Search for the cell housing the specified text and yield its (X, Y) center coordinate. 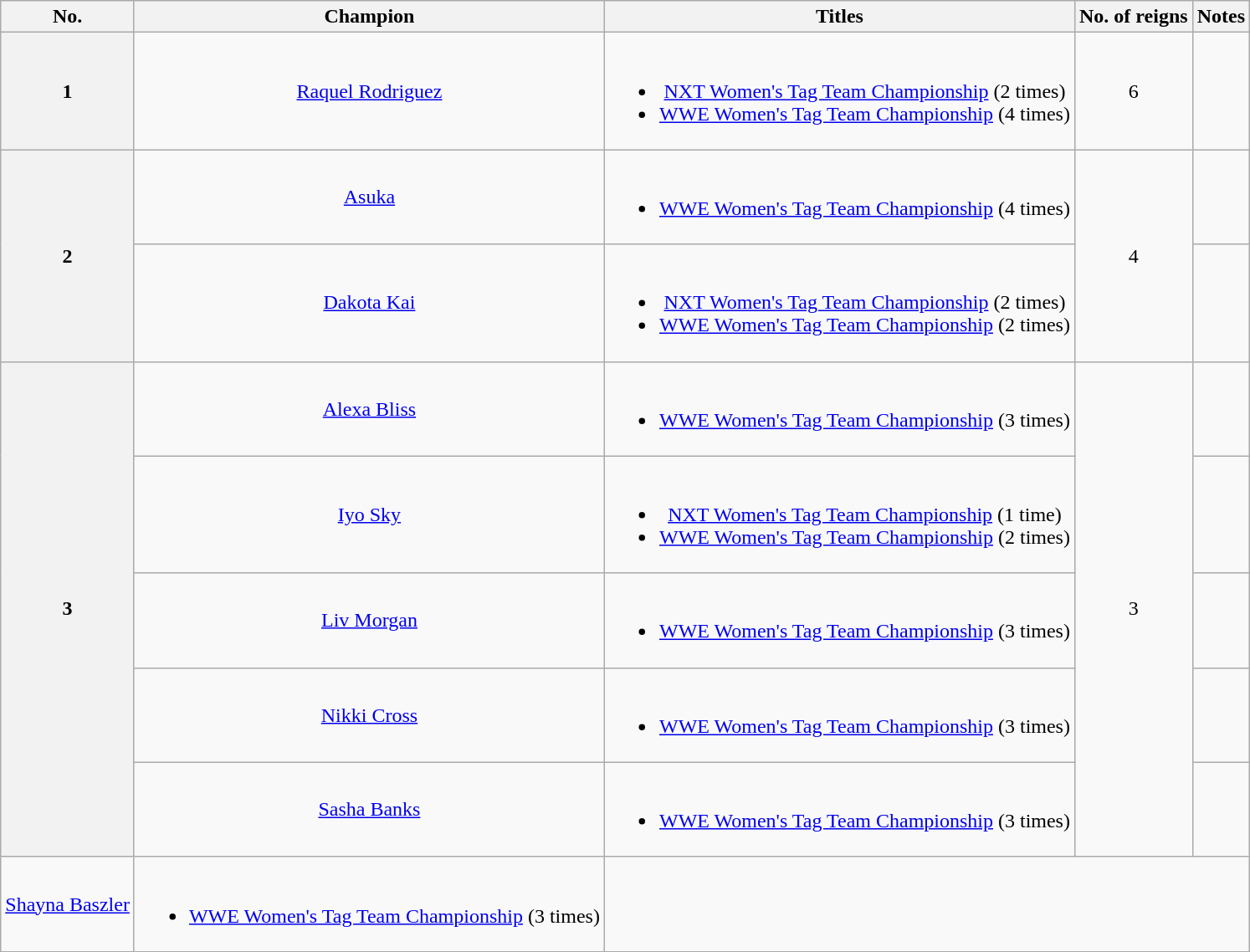
Raquel Rodriguez (369, 91)
Notes (1221, 17)
WWE Women's Tag Team Championship (4 times) (839, 197)
Shayna Baszler (68, 903)
Titles (839, 17)
1 (68, 91)
Nikki Cross (369, 714)
NXT Women's Tag Team Championship (2 times)WWE Women's Tag Team Championship (4 times) (839, 91)
Iyo Sky (369, 514)
6 (1133, 91)
Alexa Bliss (369, 408)
4 (1133, 256)
Asuka (369, 197)
Champion (369, 17)
NXT Women's Tag Team Championship (2 times)WWE Women's Tag Team Championship (2 times) (839, 303)
Sasha Banks (369, 810)
NXT Women's Tag Team Championship (1 time)WWE Women's Tag Team Championship (2 times) (839, 514)
2 (68, 256)
Dakota Kai (369, 303)
No. of reigns (1133, 17)
Liv Morgan (369, 621)
No. (68, 17)
